Output the [x, y] coordinate of the center of the cell containing the given text.  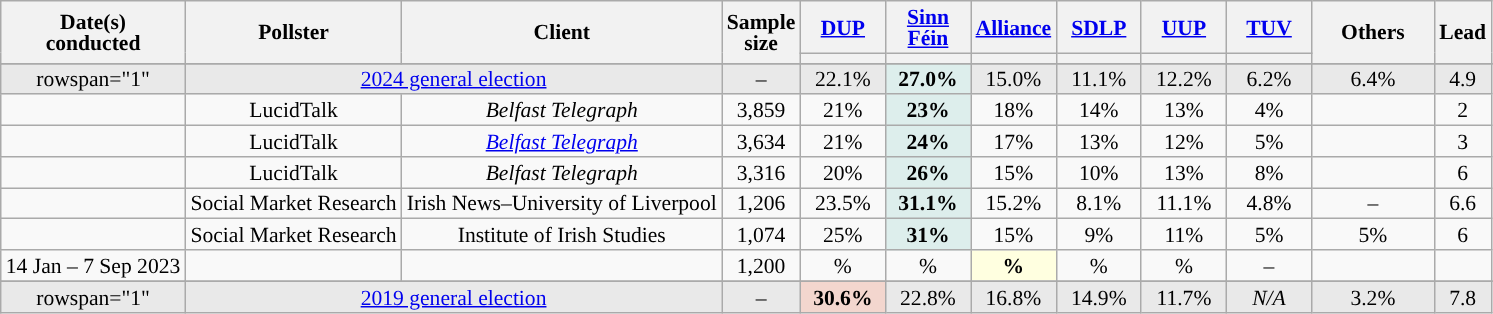
12.2% [1184, 78]
3.2% [1374, 296]
31% [928, 234]
11% [1184, 234]
9% [1098, 234]
8% [1268, 172]
4.8% [1268, 204]
31.1% [928, 204]
Lead [1462, 32]
Irish News–University of Liverpool [562, 204]
17% [1014, 142]
8.1% [1098, 204]
3,634 [761, 142]
14 Jan – 7 Sep 2023 [94, 266]
N/A [1268, 296]
2024 general election [453, 78]
Institute of Irish Studies [562, 234]
3,859 [761, 110]
16.8% [1014, 296]
3 [1462, 142]
6.4% [1374, 78]
15.2% [1014, 204]
1,200 [761, 266]
15.0% [1014, 78]
10% [1098, 172]
Others [1374, 32]
27.0% [928, 78]
3,316 [761, 172]
22.8% [928, 296]
25% [842, 234]
Date(s)conducted [94, 32]
20% [842, 172]
24% [928, 142]
DUP [842, 27]
4.9 [1462, 78]
11.7% [1184, 296]
12% [1184, 142]
Alliance [1014, 27]
30.6% [842, 296]
22.1% [842, 78]
6.2% [1268, 78]
TUV [1268, 27]
Client [562, 32]
26% [928, 172]
Samplesize [761, 32]
UUP [1184, 27]
7.8 [1462, 296]
23% [928, 110]
14.9% [1098, 296]
1,206 [761, 204]
14% [1098, 110]
23.5% [842, 204]
Sinn Féin [928, 27]
1,074 [761, 234]
6.6 [1462, 204]
2 [1462, 110]
2019 general election [453, 296]
18% [1014, 110]
4% [1268, 110]
SDLP [1098, 27]
Pollster [293, 32]
